Output the (X, Y) coordinate of the center of the cell containing the given text.  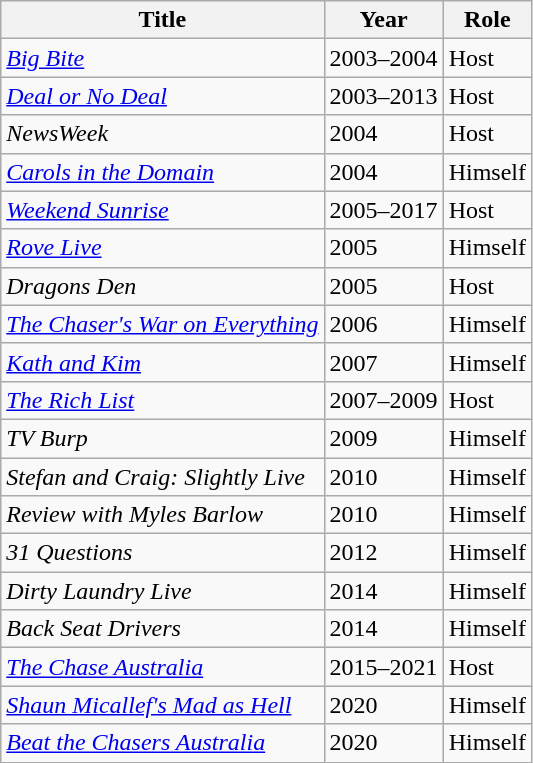
Back Seat Drivers (162, 629)
2003–2013 (384, 96)
TV Burp (162, 438)
Dragons Den (162, 286)
The Rich List (162, 400)
2007–2009 (384, 400)
Kath and Kim (162, 362)
Rove Live (162, 248)
The Chase Australia (162, 667)
2005–2017 (384, 210)
NewsWeek (162, 134)
2006 (384, 324)
2009 (384, 438)
Review with Myles Barlow (162, 515)
31 Questions (162, 553)
2007 (384, 362)
2003–2004 (384, 58)
2015–2021 (384, 667)
Dirty Laundry Live (162, 591)
Year (384, 20)
Shaun Micallef's Mad as Hell (162, 705)
Stefan and Craig: Slightly Live (162, 477)
2012 (384, 553)
Role (487, 20)
Beat the Chasers Australia (162, 743)
Title (162, 20)
Weekend Sunrise (162, 210)
Carols in the Domain (162, 172)
The Chaser's War on Everything (162, 324)
Big Bite (162, 58)
Deal or No Deal (162, 96)
